Scan for the cell matching the given text and deliver its [X, Y] coordinate at center. 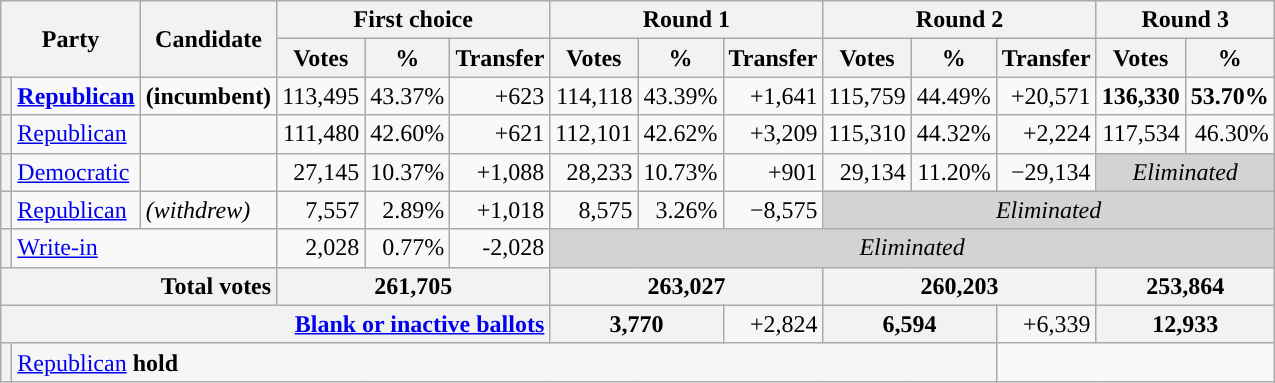
10.37% [408, 172]
Write-in [144, 248]
112,101 [594, 134]
42.62% [680, 134]
(withdrew) [208, 210]
2.89% [408, 210]
(incumbent) [208, 96]
28,233 [594, 172]
6,594 [910, 324]
115,759 [867, 96]
+3,209 [773, 134]
+20,571 [1046, 96]
Round 1 [686, 20]
7,557 [321, 210]
+1,018 [500, 210]
11.20% [954, 172]
Democratic [76, 172]
−29,134 [1046, 172]
46.30% [1230, 134]
Total votes [139, 286]
Round 3 [1185, 20]
+623 [500, 96]
115,310 [867, 134]
Round 2 [960, 20]
111,480 [321, 134]
261,705 [414, 286]
2,028 [321, 248]
263,027 [686, 286]
Candidate [208, 39]
−8,575 [773, 210]
44.49% [954, 96]
53.70% [1230, 96]
253,864 [1185, 286]
-2,028 [500, 248]
3.26% [680, 210]
3,770 [636, 324]
+2,224 [1046, 134]
0.77% [408, 248]
8,575 [594, 210]
10.73% [680, 172]
Blank or inactive ballots [276, 324]
113,495 [321, 96]
+2,824 [773, 324]
117,534 [1140, 134]
+901 [773, 172]
+1,641 [773, 96]
27,145 [321, 172]
+6,339 [1046, 324]
136,330 [1140, 96]
Republican hold [504, 362]
43.37% [408, 96]
114,118 [594, 96]
44.32% [954, 134]
+1,088 [500, 172]
Party [71, 39]
29,134 [867, 172]
43.39% [680, 96]
First choice [414, 20]
42.60% [408, 134]
+621 [500, 134]
260,203 [960, 286]
12,933 [1185, 324]
